Return (X, Y) of the center of cell containing provided text 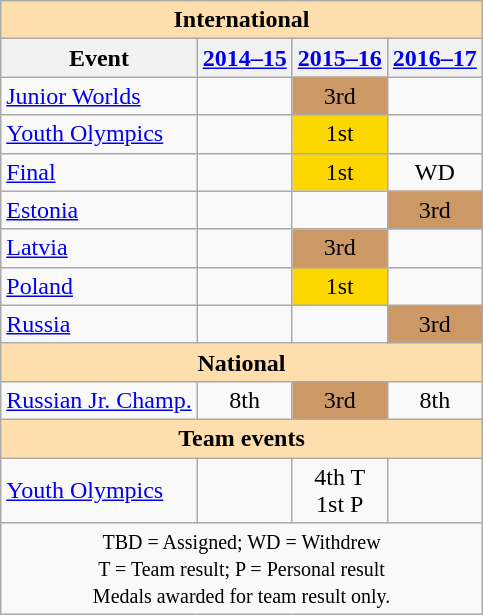
WD (434, 172)
Junior Worlds (99, 96)
2016–17 (434, 58)
National (242, 362)
Latvia (99, 248)
Team events (242, 438)
Estonia (99, 210)
Event (99, 58)
Russian Jr. Champ. (99, 400)
2014–15 (244, 58)
Russia (99, 324)
International (242, 20)
2015–16 (340, 58)
Poland (99, 286)
4th T 1st P (340, 490)
TBD = Assigned; WD = Withdrew T = Team result; P = Personal result Medals awarded for team result only. (242, 569)
Final (99, 172)
